Find where the given text appears and provide that cell's center as (X, Y) coordinate. 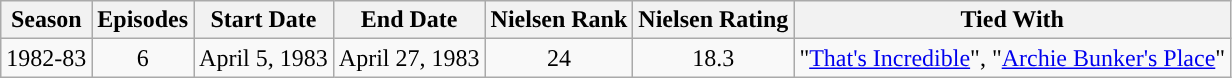
Season (46, 20)
Episodes (143, 20)
Tied With (1012, 20)
"That's Incredible", "Archie Bunker's Place" (1012, 58)
Nielsen Rank (559, 20)
April 5, 1983 (264, 58)
Nielsen Rating (714, 20)
18.3 (714, 58)
1982-83 (46, 58)
April 27, 1983 (409, 58)
Start Date (264, 20)
6 (143, 58)
24 (559, 58)
End Date (409, 20)
